Return the (x, y) coordinate for the center point of the cell that contains the specified text.  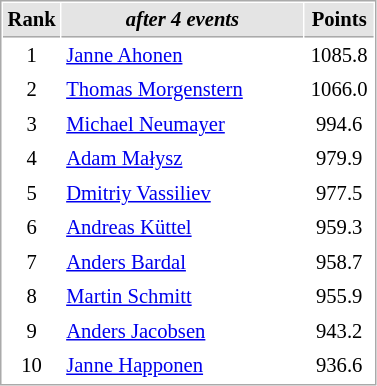
Points (340, 20)
10 (32, 366)
3 (32, 124)
7 (32, 262)
Michael Neumayer (183, 124)
5 (32, 194)
943.2 (340, 332)
8 (32, 296)
after 4 events (183, 20)
Anders Bardal (183, 262)
9 (32, 332)
Janne Ahonen (183, 56)
Rank (32, 20)
936.6 (340, 366)
2 (32, 90)
Andreas Küttel (183, 228)
Thomas Morgenstern (183, 90)
1066.0 (340, 90)
977.5 (340, 194)
958.7 (340, 262)
6 (32, 228)
Janne Happonen (183, 366)
979.9 (340, 158)
955.9 (340, 296)
Martin Schmitt (183, 296)
Adam Małysz (183, 158)
Dmitriy Vassiliev (183, 194)
4 (32, 158)
1085.8 (340, 56)
959.3 (340, 228)
994.6 (340, 124)
Anders Jacobsen (183, 332)
1 (32, 56)
